Provide the (X, Y) coordinate of the cell's center where the given text is located.  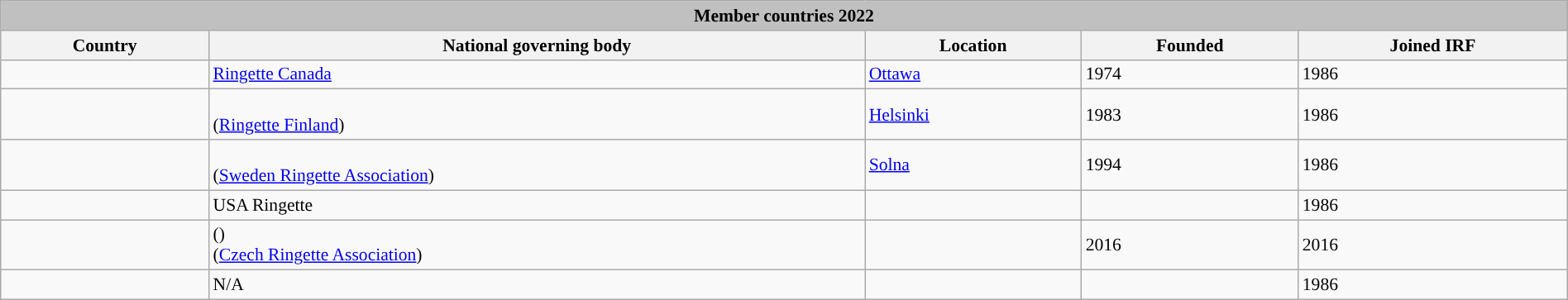
1974 (1190, 74)
Helsinki (973, 114)
Country (105, 45)
(Ringette Finland) (538, 114)
1994 (1190, 165)
Ottawa (973, 74)
Joined IRF (1433, 45)
Member countries 2022 (784, 16)
USA Ringette (538, 205)
Location (973, 45)
Ringette Canada (538, 74)
Founded (1190, 45)
(Sweden Ringette Association) (538, 165)
Solna (973, 165)
()(Czech Ringette Association) (538, 245)
National governing body (538, 45)
N/A (538, 285)
1983 (1190, 114)
